Return the (X, Y) coordinate for the center point of the cell that contains the specified text.  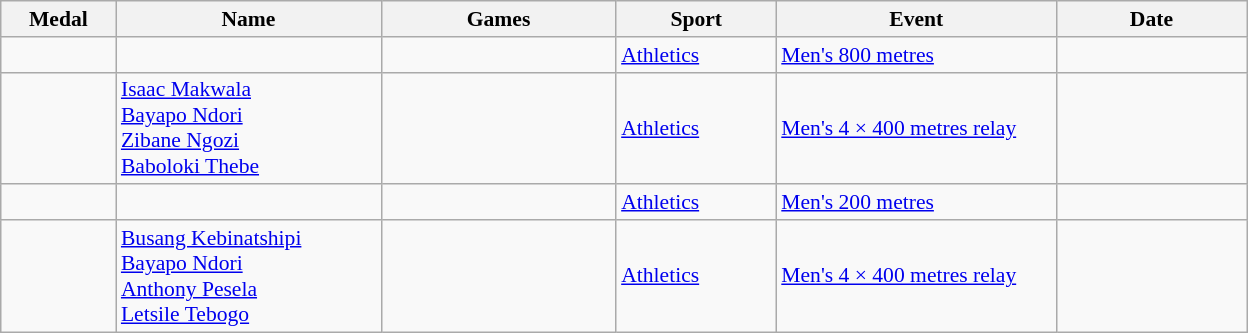
Busang KebinatshipiBayapo NdoriAnthony PeselaLetsile Tebogo (248, 276)
Men's 800 metres (916, 55)
Isaac MakwalaBayapo NdoriZibane NgoziBaboloki Thebe (248, 128)
Medal (58, 19)
Men's 200 metres (916, 203)
Event (916, 19)
Name (248, 19)
Games (498, 19)
Sport (696, 19)
Date (1151, 19)
